Provide the [x, y] coordinate of the cell's center where the given text is located.  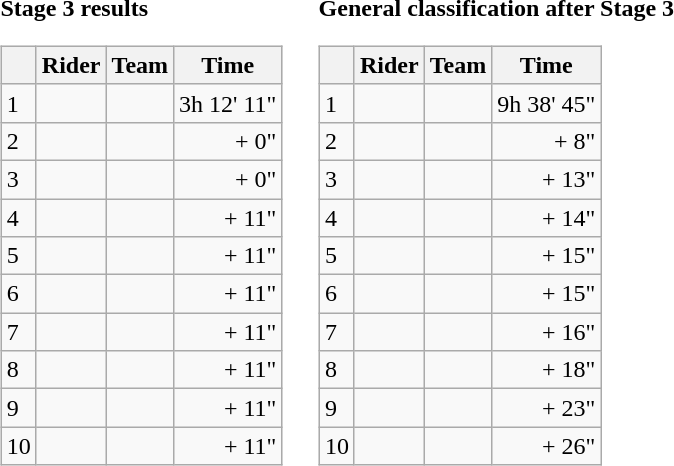
+ 18" [546, 370]
+ 8" [546, 141]
+ 14" [546, 217]
+ 13" [546, 179]
3h 12' 11" [228, 103]
+ 26" [546, 446]
+ 23" [546, 408]
+ 16" [546, 332]
9h 38' 45" [546, 103]
